Pinpoint the cell where the given text exists, returning its [x, y] midpoint coordinate. 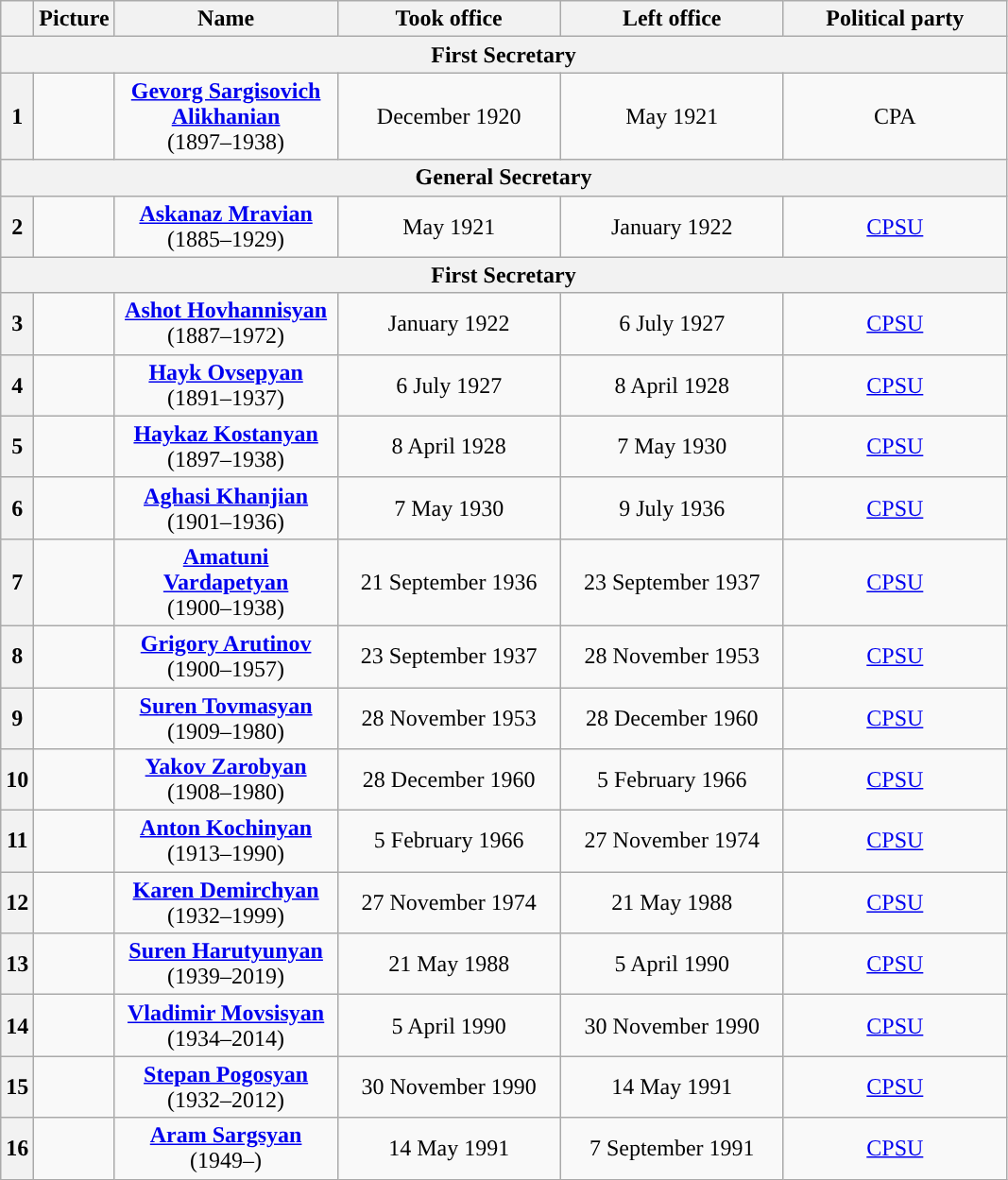
15 [17, 1086]
7 [17, 582]
2 [17, 227]
Suren Tovmasyan(1909–1980) [226, 718]
Anton Kochinyan(1913–1990) [226, 841]
Aghasi Khanjian(1901–1936) [226, 508]
Ashot Hovhannisyan(1887–1972) [226, 323]
Stepan Pogosyan(1932–2012) [226, 1086]
10 [17, 780]
11 [17, 841]
6 [17, 508]
Name [226, 19]
General Secretary [504, 178]
14 [17, 1026]
16 [17, 1149]
Aram Sargsyan(1949–) [226, 1149]
Left office [672, 19]
Askanaz Mravian(1885–1929) [226, 227]
1 [17, 116]
Picture [74, 19]
12 [17, 903]
Amatuni Vardapetyan(1900–1938) [226, 582]
Vladimir Movsisyan(1934–2014) [226, 1026]
5 [17, 446]
Haykaz Kostanyan(1897–1938) [226, 446]
21 September 1936 [449, 582]
Political party [895, 19]
Hayk Ovsepyan(1891–1937) [226, 385]
8 [17, 656]
Suren Harutyunyan(1939–2019) [226, 964]
9 [17, 718]
3 [17, 323]
7 September 1991 [672, 1149]
Gevorg Sargisovich Alikhanian(1897–1938) [226, 116]
Took office [449, 19]
CPA [895, 116]
9 July 1936 [672, 508]
4 [17, 385]
Yakov Zarobyan(1908–1980) [226, 780]
Grigory Arutinov(1900–1957) [226, 656]
December 1920 [449, 116]
Karen Demirchyan(1932–1999) [226, 903]
13 [17, 964]
